Scan for the cell matching the given text and deliver its (X, Y) coordinate at center. 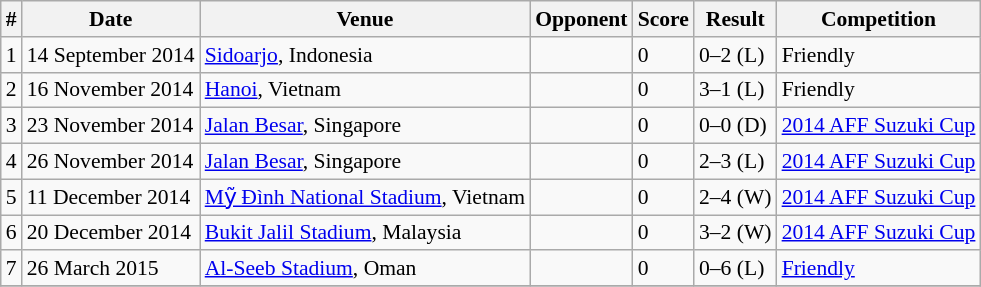
Competition (879, 19)
Bukit Jalil Stadium, Malaysia (365, 233)
6 (12, 233)
4 (12, 162)
0–2 (L) (736, 55)
16 November 2014 (111, 90)
2–4 (W) (736, 197)
11 December 2014 (111, 197)
Sidoarjo, Indonesia (365, 55)
26 November 2014 (111, 162)
Result (736, 19)
Venue (365, 19)
3–1 (L) (736, 90)
23 November 2014 (111, 126)
Mỹ Đình National Stadium, Vietnam (365, 197)
3–2 (W) (736, 233)
1 (12, 55)
Hanoi, Vietnam (365, 90)
0–0 (D) (736, 126)
Score (664, 19)
# (12, 19)
2–3 (L) (736, 162)
Opponent (582, 19)
0–6 (L) (736, 269)
Date (111, 19)
26 March 2015 (111, 269)
14 September 2014 (111, 55)
20 December 2014 (111, 233)
5 (12, 197)
3 (12, 126)
2 (12, 90)
7 (12, 269)
Al-Seeb Stadium, Oman (365, 269)
